For the text-containing cell, return its midpoint in (x, y) coordinate format. 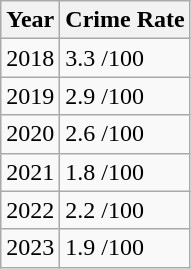
2023 (30, 248)
2022 (30, 210)
2019 (30, 96)
2.9 /100 (125, 96)
2.2 /100 (125, 210)
2021 (30, 172)
Year (30, 20)
3.3 /100 (125, 58)
Crime Rate (125, 20)
2.6 /100 (125, 134)
2018 (30, 58)
1.9 /100 (125, 248)
2020 (30, 134)
1.8 /100 (125, 172)
